Determine the [x, y] coordinate at the center of the cell enclosing the given text.  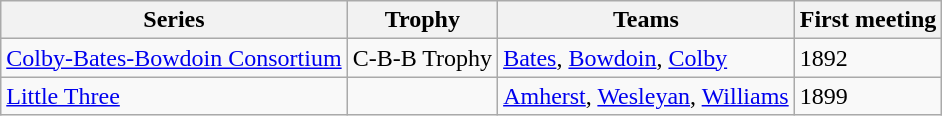
C-B-B Trophy [422, 58]
Series [174, 20]
1899 [868, 96]
Amherst, Wesleyan, Williams [646, 96]
Trophy [422, 20]
Bates, Bowdoin, Colby [646, 58]
Colby-Bates-Bowdoin Consortium [174, 58]
1892 [868, 58]
Teams [646, 20]
Little Three [174, 96]
First meeting [868, 20]
